Return (X, Y) of the center of cell containing provided text 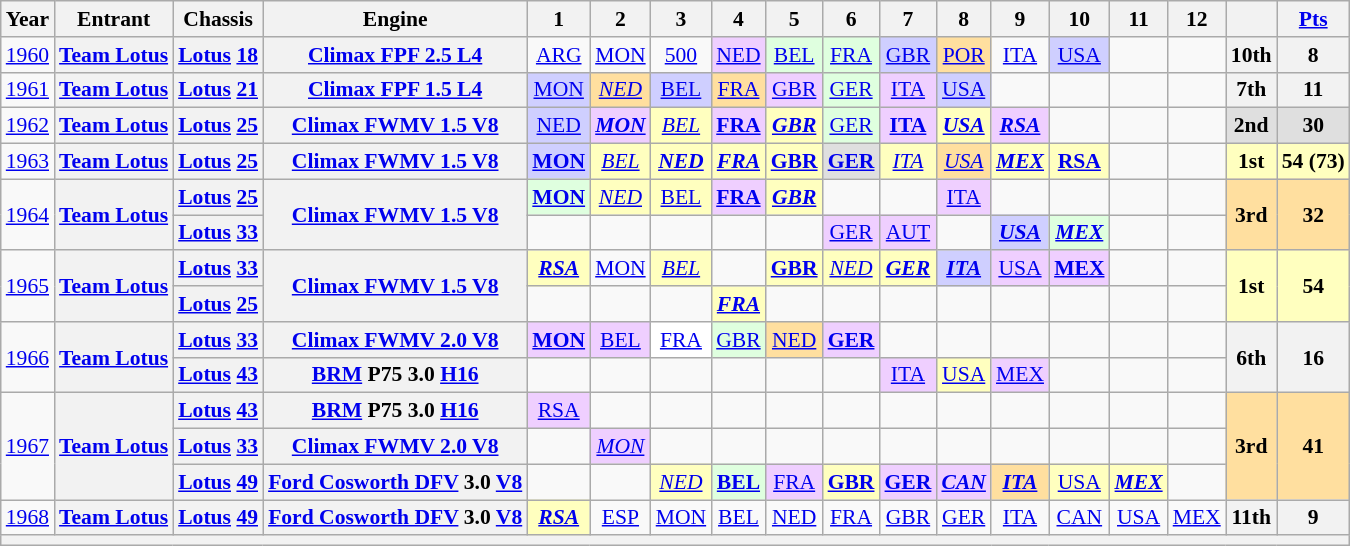
1964 (28, 214)
AUT (908, 233)
4 (738, 19)
54 (1314, 286)
41 (1314, 446)
7 (908, 19)
5 (794, 19)
6th (1252, 358)
Lotus 21 (218, 90)
3 (682, 19)
1960 (28, 55)
Engine (395, 19)
10 (1079, 19)
7th (1252, 90)
12 (1197, 19)
Climax FPF 1.5 L4 (395, 90)
11th (1252, 518)
1962 (28, 126)
1 (558, 19)
1966 (28, 358)
1968 (28, 518)
54 (73) (1314, 162)
POR (964, 55)
2nd (1252, 126)
1961 (28, 90)
Lotus 18 (218, 55)
1967 (28, 446)
Entrant (114, 19)
10th (1252, 55)
32 (1314, 214)
1965 (28, 286)
ESP (620, 518)
Year (28, 19)
1963 (28, 162)
30 (1314, 126)
500 (682, 55)
6 (852, 19)
Chassis (218, 19)
16 (1314, 358)
ARG (558, 55)
Climax FPF 2.5 L4 (395, 55)
Pts (1314, 19)
2 (620, 19)
